Scan for the cell matching the given text and deliver its (X, Y) coordinate at center. 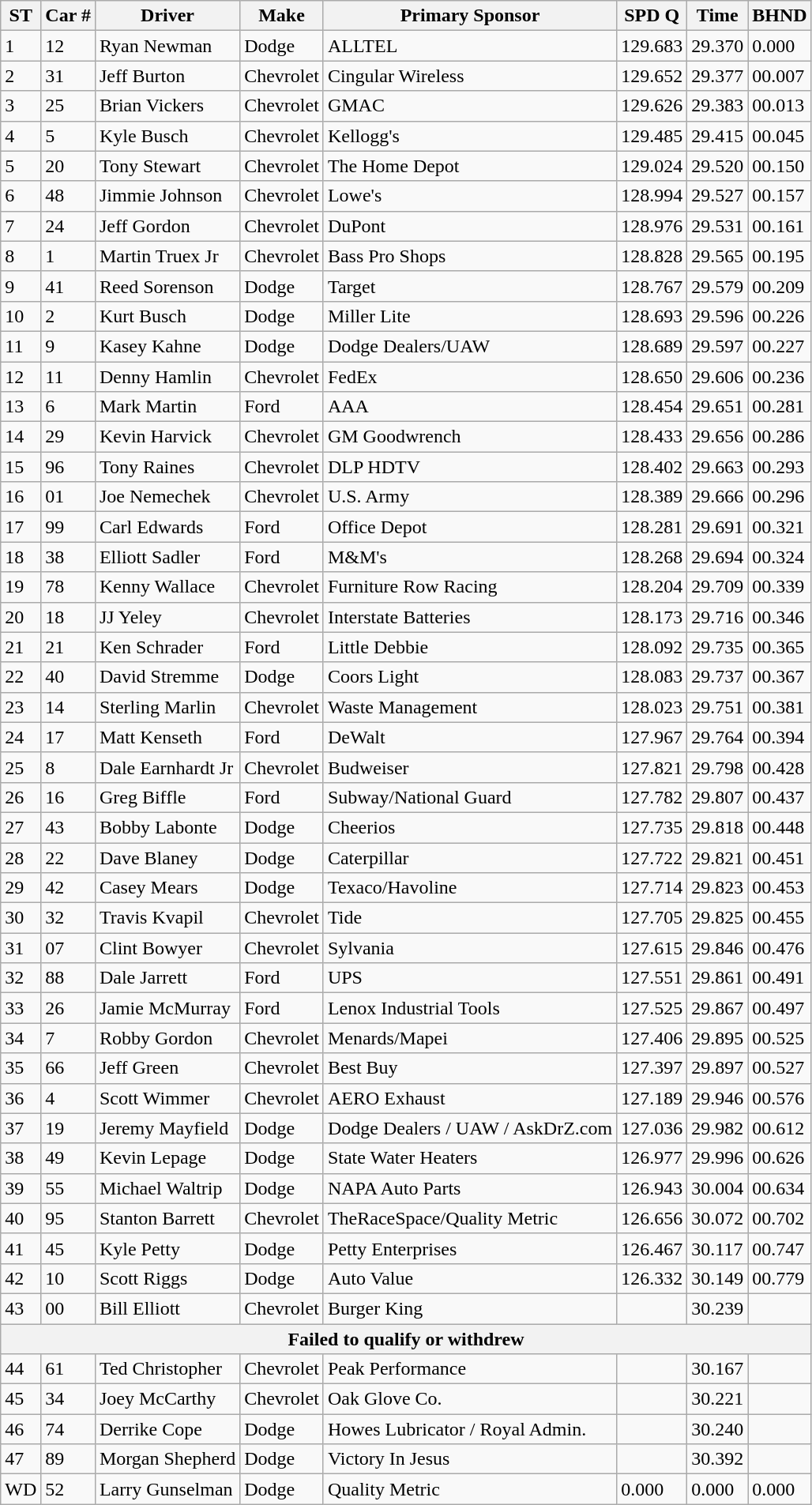
126.332 (652, 1278)
00.365 (780, 647)
127.615 (652, 948)
U.S. Army (469, 497)
00.281 (780, 407)
Kellogg's (469, 136)
00.702 (780, 1218)
29.716 (717, 617)
Ken Schrader (167, 647)
30.221 (717, 1399)
Brian Vickers (167, 106)
126.656 (652, 1218)
M&M's (469, 557)
29.764 (717, 737)
128.828 (652, 256)
30.392 (717, 1459)
Dave Blaney (167, 857)
00.150 (780, 166)
00.286 (780, 437)
Michael Waltrip (167, 1188)
30.239 (717, 1308)
128.433 (652, 437)
Peak Performance (469, 1369)
00.779 (780, 1278)
27 (21, 827)
Kevin Harvick (167, 437)
29.531 (717, 226)
Auto Value (469, 1278)
127.782 (652, 797)
127.821 (652, 767)
29.520 (717, 166)
30.149 (717, 1278)
29.751 (717, 707)
Jamie McMurray (167, 1008)
55 (68, 1188)
01 (68, 497)
00.007 (780, 76)
00.209 (780, 286)
00.045 (780, 136)
00.013 (780, 106)
Joe Nemechek (167, 497)
29.691 (717, 527)
00.634 (780, 1188)
FedEx (469, 377)
TheRaceSpace/Quality Metric (469, 1218)
Jeremy Mayfield (167, 1128)
Kevin Lepage (167, 1158)
AAA (469, 407)
128.976 (652, 226)
Greg Biffle (167, 797)
AERO Exhaust (469, 1098)
Stanton Barrett (167, 1218)
Bill Elliott (167, 1308)
07 (68, 948)
DLP HDTV (469, 467)
127.397 (652, 1068)
129.683 (652, 46)
00.437 (780, 797)
Jeff Gordon (167, 226)
Victory In Jesus (469, 1459)
Joey McCarthy (167, 1399)
128.092 (652, 647)
29.565 (717, 256)
29.596 (717, 316)
128.268 (652, 557)
127.967 (652, 737)
Best Buy (469, 1068)
127.551 (652, 978)
Carl Edwards (167, 527)
Dale Earnhardt Jr (167, 767)
Time (717, 16)
00.381 (780, 707)
29.798 (717, 767)
29.579 (717, 286)
Tony Raines (167, 467)
29.709 (717, 587)
Denny Hamlin (167, 377)
Scott Wimmer (167, 1098)
00.367 (780, 677)
29.377 (717, 76)
29.823 (717, 888)
00.324 (780, 557)
Ryan Newman (167, 46)
29.527 (717, 196)
128.994 (652, 196)
126.943 (652, 1188)
127.722 (652, 857)
00.451 (780, 857)
Subway/National Guard (469, 797)
00.497 (780, 1008)
David Stremme (167, 677)
30.167 (717, 1369)
Kyle Petty (167, 1248)
3 (21, 106)
128.402 (652, 467)
128.389 (652, 497)
Petty Enterprises (469, 1248)
28 (21, 857)
126.977 (652, 1158)
Dale Jarrett (167, 978)
Coors Light (469, 677)
13 (21, 407)
95 (68, 1218)
47 (21, 1459)
127.525 (652, 1008)
Waste Management (469, 707)
46 (21, 1429)
29.821 (717, 857)
99 (68, 527)
The Home Depot (469, 166)
96 (68, 467)
Martin Truex Jr (167, 256)
00.612 (780, 1128)
29.867 (717, 1008)
UPS (469, 978)
Dodge Dealers/UAW (469, 346)
Morgan Shepherd (167, 1459)
29.383 (717, 106)
29.982 (717, 1128)
DeWalt (469, 737)
74 (68, 1429)
29.651 (717, 407)
Primary Sponsor (469, 16)
29.666 (717, 497)
00 (68, 1308)
29.737 (717, 677)
Interstate Batteries (469, 617)
Driver (167, 16)
127.735 (652, 827)
ALLTEL (469, 46)
Dodge Dealers / UAW / AskDrZ.com (469, 1128)
Clint Bowyer (167, 948)
00.525 (780, 1038)
00.428 (780, 767)
Tide (469, 918)
29.946 (717, 1098)
88 (68, 978)
Jimmie Johnson (167, 196)
WD (21, 1489)
JJ Yeley (167, 617)
128.204 (652, 587)
Little Debbie (469, 647)
Sterling Marlin (167, 707)
GM Goodwrench (469, 437)
29.861 (717, 978)
66 (68, 1068)
128.173 (652, 617)
Jeff Green (167, 1068)
Tony Stewart (167, 166)
129.485 (652, 136)
Bass Pro Shops (469, 256)
29.897 (717, 1068)
30.004 (717, 1188)
39 (21, 1188)
36 (21, 1098)
Car # (68, 16)
29.735 (717, 647)
126.467 (652, 1248)
00.394 (780, 737)
00.527 (780, 1068)
00.157 (780, 196)
128.083 (652, 677)
129.626 (652, 106)
BHND (780, 16)
128.454 (652, 407)
30.117 (717, 1248)
48 (68, 196)
00.296 (780, 497)
128.023 (652, 707)
29.663 (717, 467)
127.036 (652, 1128)
129.024 (652, 166)
Cheerios (469, 827)
Miller Lite (469, 316)
128.689 (652, 346)
Kurt Busch (167, 316)
49 (68, 1158)
Reed Sorenson (167, 286)
00.236 (780, 377)
127.189 (652, 1098)
State Water Heaters (469, 1158)
127.406 (652, 1038)
Ted Christopher (167, 1369)
Lenox Industrial Tools (469, 1008)
00.626 (780, 1158)
Larry Gunselman (167, 1489)
29.846 (717, 948)
29.895 (717, 1038)
33 (21, 1008)
GMAC (469, 106)
Budweiser (469, 767)
00.747 (780, 1248)
61 (68, 1369)
30 (21, 918)
Target (469, 286)
29.415 (717, 136)
29.818 (717, 827)
00.346 (780, 617)
52 (68, 1489)
Lowe's (469, 196)
127.705 (652, 918)
29.825 (717, 918)
00.476 (780, 948)
15 (21, 467)
Kasey Kahne (167, 346)
00.491 (780, 978)
37 (21, 1128)
00.448 (780, 827)
00.161 (780, 226)
Elliott Sadler (167, 557)
Scott Riggs (167, 1278)
Kenny Wallace (167, 587)
128.767 (652, 286)
128.693 (652, 316)
00.227 (780, 346)
78 (68, 587)
30.240 (717, 1429)
29.996 (717, 1158)
00.293 (780, 467)
Office Depot (469, 527)
Matt Kenseth (167, 737)
Texaco/Havoline (469, 888)
29.597 (717, 346)
29.656 (717, 437)
Jeff Burton (167, 76)
Mark Martin (167, 407)
129.652 (652, 76)
29.370 (717, 46)
Burger King (469, 1308)
Make (282, 16)
30.072 (717, 1218)
00.226 (780, 316)
DuPont (469, 226)
29.694 (717, 557)
Howes Lubricator / Royal Admin. (469, 1429)
Derrike Cope (167, 1429)
Oak Glove Co. (469, 1399)
23 (21, 707)
89 (68, 1459)
00.339 (780, 587)
00.455 (780, 918)
35 (21, 1068)
Quality Metric (469, 1489)
Furniture Row Racing (469, 587)
44 (21, 1369)
00.321 (780, 527)
128.650 (652, 377)
29.606 (717, 377)
NAPA Auto Parts (469, 1188)
Sylvania (469, 948)
Cingular Wireless (469, 76)
00.576 (780, 1098)
Casey Mears (167, 888)
Caterpillar (469, 857)
127.714 (652, 888)
128.281 (652, 527)
00.195 (780, 256)
SPD Q (652, 16)
Kyle Busch (167, 136)
Menards/Mapei (469, 1038)
Travis Kvapil (167, 918)
Bobby Labonte (167, 827)
ST (21, 16)
29.807 (717, 797)
Robby Gordon (167, 1038)
00.453 (780, 888)
Failed to qualify or withdrew (406, 1339)
